Provide the [X, Y] coordinate of the cell's center where the given text is located.  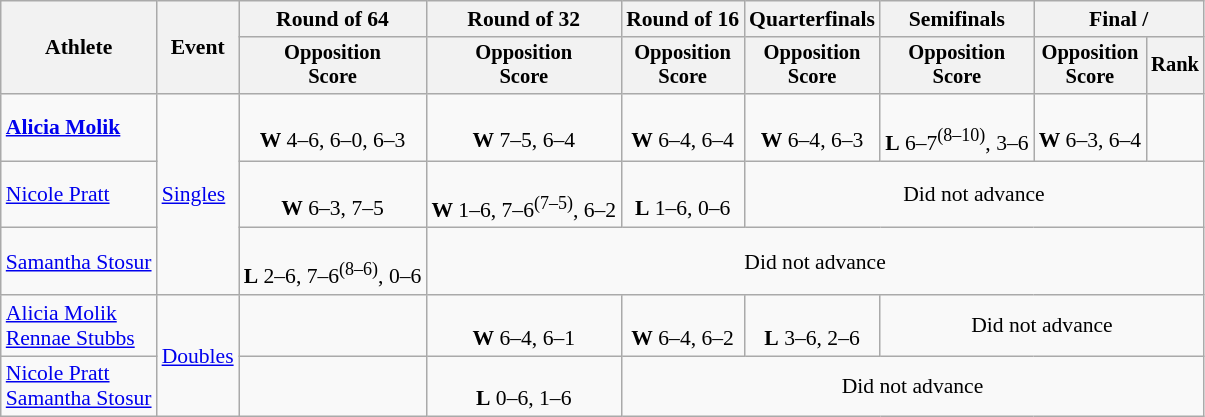
W 6–4, 6–4 [682, 128]
Round of 64 [333, 19]
W 6–4, 6–2 [682, 326]
L 3–6, 2–6 [812, 326]
Round of 16 [682, 19]
Athlete [79, 48]
Rank [1175, 66]
W 4–6, 6–0, 6–3 [333, 128]
W 6–4, 6–1 [524, 326]
L 6–7(8–10), 3–6 [956, 128]
W 7–5, 6–4 [524, 128]
Alicia MolikRennae Stubbs [79, 326]
Doubles [198, 356]
W 6–4, 6–3 [812, 128]
Semifinals [956, 19]
Samantha Stosur [79, 262]
Round of 32 [524, 19]
Quarterfinals [812, 19]
Final / [1119, 19]
W 6–3, 6–4 [1090, 128]
W 1–6, 7–6(7–5), 6–2 [524, 194]
Singles [198, 194]
Alicia Molik [79, 128]
Nicole PrattSamantha Stosur [79, 386]
L 0–6, 1–6 [524, 386]
Nicole Pratt [79, 194]
L 2–6, 7–6(8–6), 0–6 [333, 262]
Event [198, 48]
L 1–6, 0–6 [682, 194]
W 6–3, 7–5 [333, 194]
